Return (X, Y) of the center of cell containing provided text 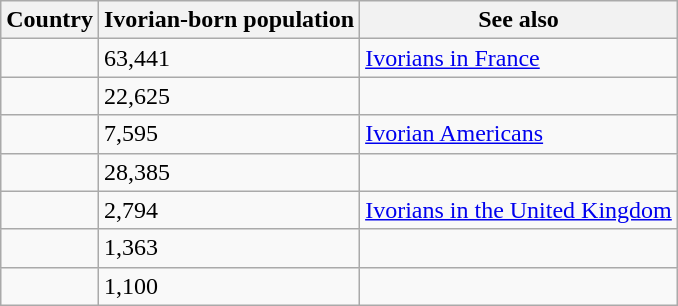
Country (50, 20)
Ivorians in France (519, 58)
1,363 (228, 248)
28,385 (228, 172)
2,794 (228, 210)
1,100 (228, 286)
Ivorian Americans (519, 134)
Ivorian-born population (228, 20)
Ivorians in the United Kingdom (519, 210)
See also (519, 20)
63,441 (228, 58)
7,595 (228, 134)
22,625 (228, 96)
